Capture the cell that displays the provided text and extract its [X, Y] central coordinate. 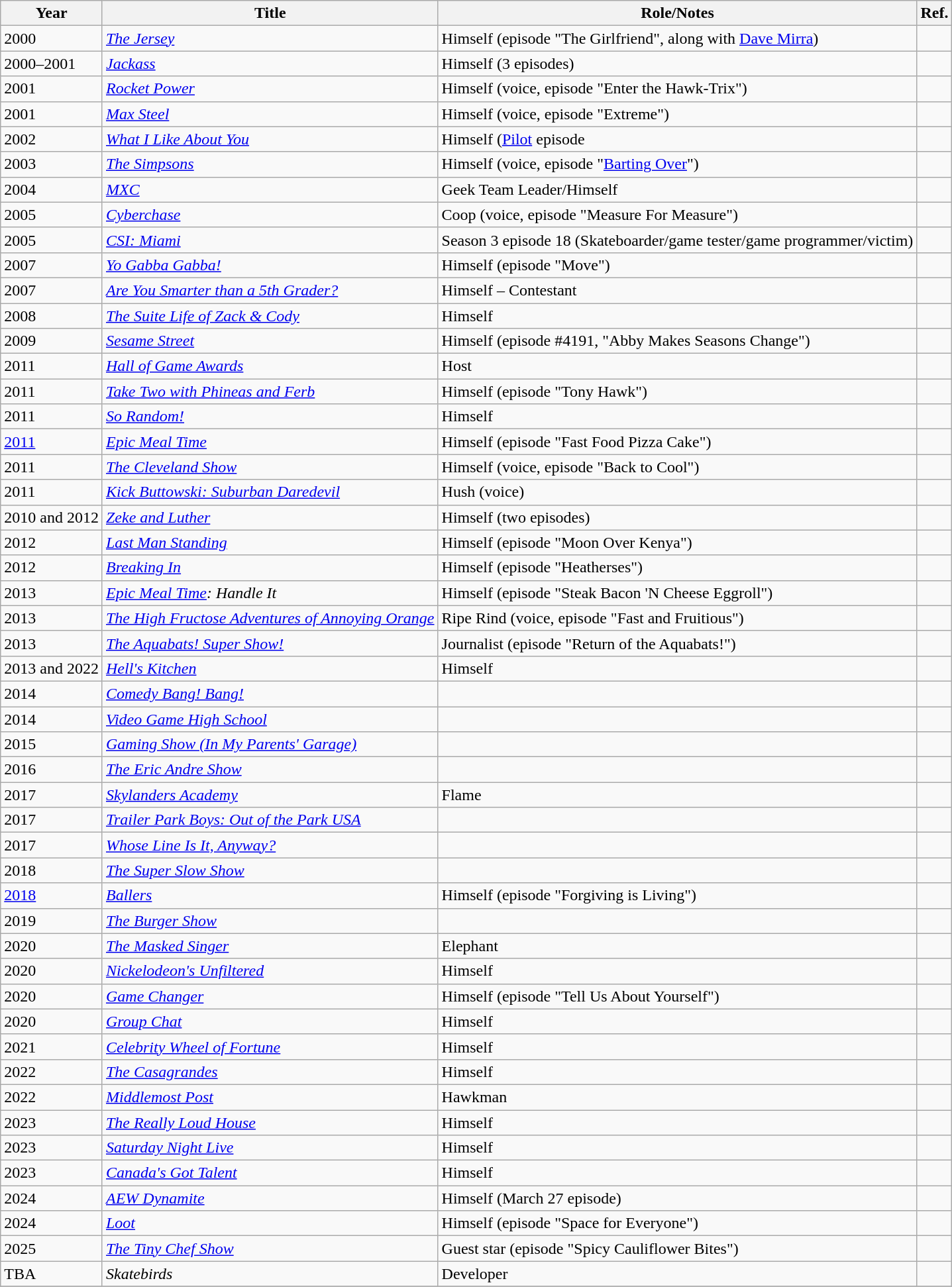
The Jersey [270, 38]
Celebrity Wheel of Fortune [270, 1047]
Zeke and Luther [270, 517]
Himself – Contestant [677, 290]
Hawkman [677, 1097]
The Casagrandes [270, 1072]
Developer [677, 1274]
Himself (episode "Tony Hawk") [677, 391]
Kick Buttowski: Suburban Daredevil [270, 492]
2008 [52, 316]
Himself (March 27 episode) [677, 1198]
Elephant [677, 946]
Himself (voice, episode "Enter the Hawk-Trix") [677, 89]
Saturday Night Live [270, 1148]
The Cleveland Show [270, 467]
2016 [52, 770]
Last Man Standing [270, 542]
Game Changer [270, 996]
2000–2001 [52, 64]
MXC [270, 189]
Canada's Got Talent [270, 1173]
2003 [52, 164]
2013 and 2022 [52, 668]
Sesame Street [270, 341]
The Burger Show [270, 921]
Are You Smarter than a 5th Grader? [270, 290]
Himself (episode "Move") [677, 265]
2000 [52, 38]
Yo Gabba Gabba! [270, 265]
Ripe Rind (voice, episode "Fast and Fruitious") [677, 618]
Trailer Park Boys: Out of the Park USA [270, 820]
CSI: Miami [270, 240]
Journalist (episode "Return of the Aquabats!") [677, 643]
Skatebirds [270, 1274]
Himself (voice, episode "Extreme") [677, 114]
Hush (voice) [677, 492]
2019 [52, 921]
2009 [52, 341]
Gaming Show (In My Parents' Garage) [270, 745]
The Tiny Chef Show [270, 1249]
Group Chat [270, 1021]
2010 and 2012 [52, 517]
Cyberchase [270, 215]
Himself (episode "Forgiving is Living") [677, 896]
TBA [52, 1274]
Coop (voice, episode "Measure For Measure") [677, 215]
Himself (episode "Fast Food Pizza Cake") [677, 442]
The Suite Life of Zack & Cody [270, 316]
Role/Notes [677, 13]
Himself (episode "Steak Bacon 'N Cheese Eggroll") [677, 593]
Himself (episode #4191, "Abby Makes Seasons Change") [677, 341]
Himself (two episodes) [677, 517]
Geek Team Leader/Himself [677, 189]
Jackass [270, 64]
Breaking In [270, 568]
Epic Meal Time: Handle It [270, 593]
2004 [52, 189]
Title [270, 13]
Middlemost Post [270, 1097]
Himself (episode "Heatherses") [677, 568]
2015 [52, 745]
So Random! [270, 417]
Ref. [934, 13]
Guest star (episode "Spicy Cauliflower Bites") [677, 1249]
Ballers [270, 896]
The Super Slow Show [270, 870]
Year [52, 13]
Himself (episode "The Girlfriend", along with Dave Mirra) [677, 38]
Himself (episode "Space for Everyone") [677, 1223]
AEW Dynamite [270, 1198]
The Simpsons [270, 164]
Hell's Kitchen [270, 668]
The High Fructose Adventures of Annoying Orange [270, 618]
2021 [52, 1047]
Rocket Power [270, 89]
2002 [52, 139]
Skylanders Academy [270, 795]
Himself (voice, episode "Back to Cool") [677, 467]
2025 [52, 1249]
Host [677, 366]
Take Two with Phineas and Ferb [270, 391]
Nickelodeon's Unfiltered [270, 971]
Epic Meal Time [270, 442]
Loot [270, 1223]
Himself (episode "Moon Over Kenya") [677, 542]
Flame [677, 795]
Himself (episode "Tell Us About Yourself") [677, 996]
Himself (3 episodes) [677, 64]
Whose Line Is It, Anyway? [270, 845]
What I Like About You [270, 139]
Video Game High School [270, 719]
Hall of Game Awards [270, 366]
The Aquabats! Super Show! [270, 643]
Himself (Pilot episode [677, 139]
The Masked Singer [270, 946]
The Eric Andre Show [270, 770]
Comedy Bang! Bang! [270, 694]
Himself (voice, episode "Barting Over") [677, 164]
The Really Loud House [270, 1123]
Max Steel [270, 114]
Season 3 episode 18 (Skateboarder/game tester/game programmer/victim) [677, 240]
